Extract the [x, y] coordinate from the center of the cell holding the provided text.  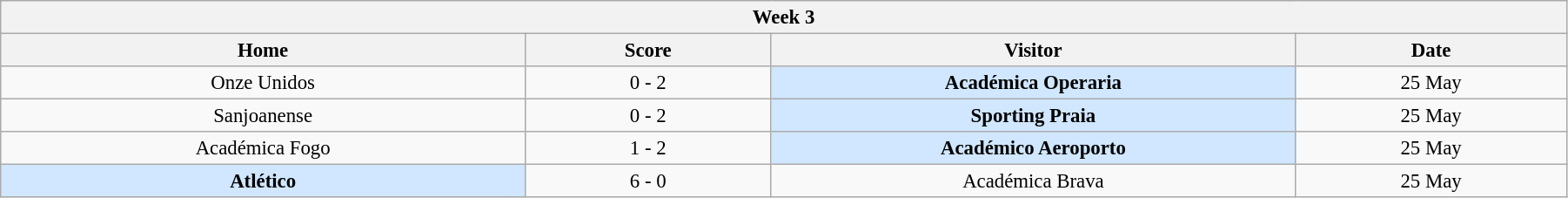
Home [263, 51]
6 - 0 [647, 181]
1 - 2 [647, 148]
Score [647, 51]
Date [1431, 51]
Académica Fogo [263, 148]
Sanjoanense [263, 116]
Atlético [263, 181]
Académico Aeroporto [1034, 148]
Académica Operaria [1034, 83]
Sporting Praia [1034, 116]
Week 3 [784, 17]
Visitor [1034, 51]
Académica Brava [1034, 181]
Onze Unidos [263, 83]
